From the cell containing the given text, extract its center point as (x, y) coordinate. 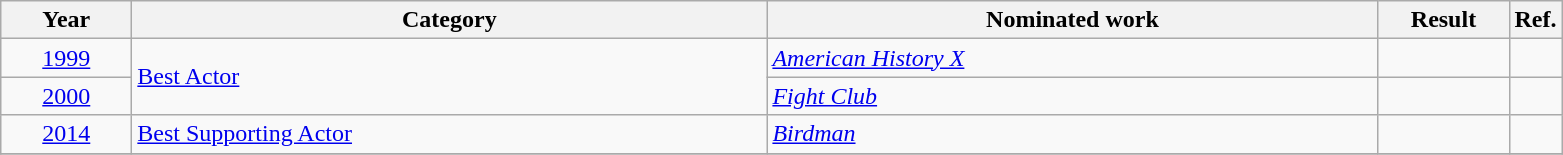
American History X (1072, 58)
Fight Club (1072, 96)
2014 (66, 134)
Nominated work (1072, 20)
Best Actor (450, 77)
1999 (66, 58)
2000 (66, 96)
Birdman (1072, 134)
Ref. (1536, 20)
Best Supporting Actor (450, 134)
Category (450, 20)
Year (66, 20)
Result (1444, 20)
